Output the [x, y] coordinate of the center of the cell containing the given text.  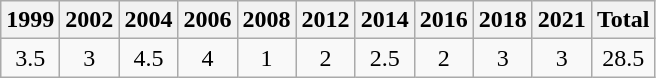
4 [208, 58]
3.5 [30, 58]
1 [266, 58]
2018 [502, 20]
28.5 [623, 58]
2012 [326, 20]
2016 [444, 20]
2006 [208, 20]
2.5 [384, 58]
2008 [266, 20]
2014 [384, 20]
Total [623, 20]
2021 [562, 20]
2002 [90, 20]
4.5 [148, 58]
2004 [148, 20]
1999 [30, 20]
